Detect which cell encompasses the target text, then output its [x, y] center coordinate. 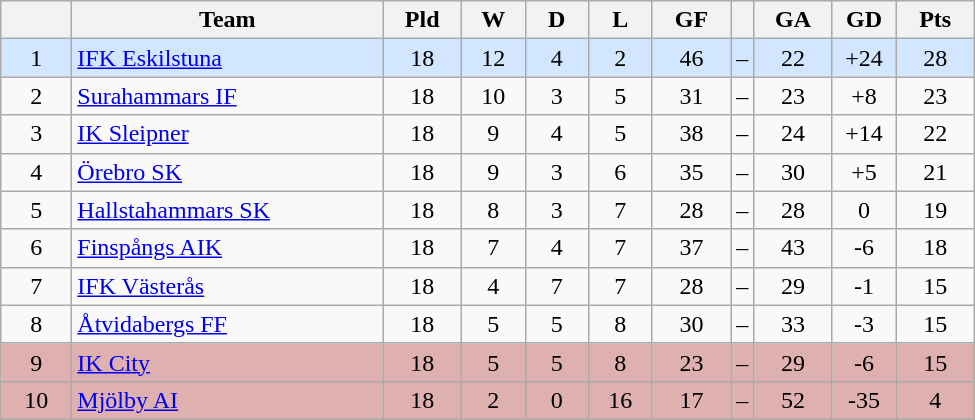
+5 [864, 172]
IFK Eskilstuna [228, 58]
38 [692, 134]
+14 [864, 134]
35 [692, 172]
1 [36, 58]
16 [621, 400]
GD [864, 20]
Örebro SK [228, 172]
Pld [422, 20]
19 [936, 210]
Surahammars IF [228, 96]
Mjölby AI [228, 400]
43 [794, 248]
21 [936, 172]
12 [493, 58]
L [621, 20]
Pts [936, 20]
31 [692, 96]
52 [794, 400]
+8 [864, 96]
D [557, 20]
-1 [864, 286]
17 [692, 400]
-3 [864, 324]
46 [692, 58]
IK City [228, 362]
37 [692, 248]
GF [692, 20]
Hallstahammars SK [228, 210]
GA [794, 20]
IFK Västerås [228, 286]
W [493, 20]
Finspångs AIK [228, 248]
IK Sleipner [228, 134]
Åtvidabergs FF [228, 324]
-35 [864, 400]
+24 [864, 58]
Team [228, 20]
33 [794, 324]
24 [794, 134]
